Identify which cell holds the provided text, then report its (X, Y) central coordinate. 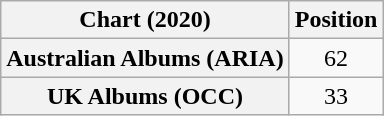
62 (336, 58)
UK Albums (OCC) (145, 96)
Position (336, 20)
33 (336, 96)
Australian Albums (ARIA) (145, 58)
Chart (2020) (145, 20)
